Extract the (x, y) coordinate from the center of the cell holding the provided text.  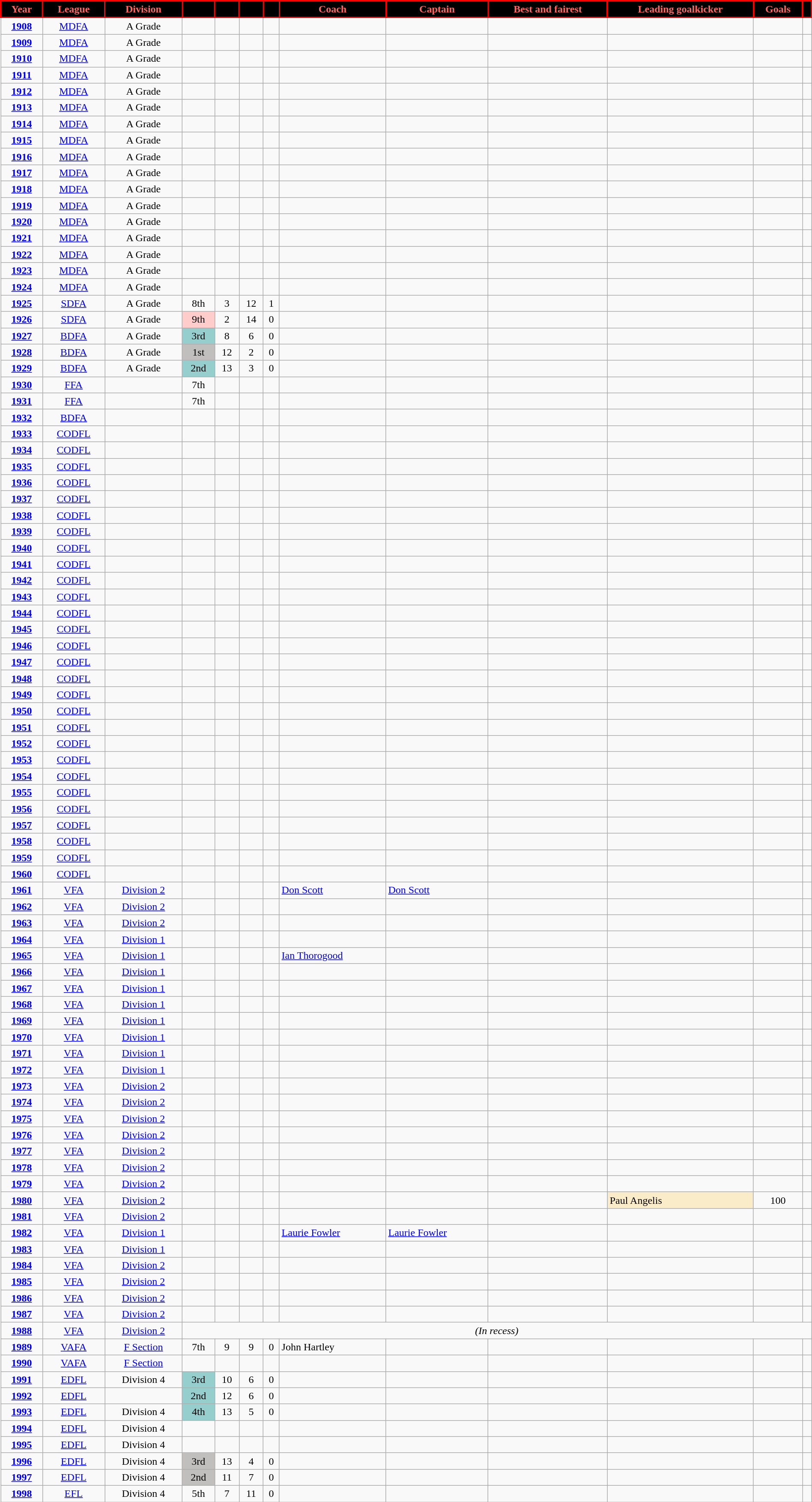
Year (22, 9)
1942 (22, 580)
1924 (22, 287)
1964 (22, 939)
1940 (22, 548)
1966 (22, 972)
1929 (22, 368)
1954 (22, 776)
1991 (22, 1379)
1936 (22, 483)
1987 (22, 1314)
1990 (22, 1363)
1944 (22, 613)
1947 (22, 662)
1953 (22, 760)
1917 (22, 173)
1928 (22, 352)
5 (251, 1412)
1943 (22, 597)
1957 (22, 825)
1968 (22, 1005)
1920 (22, 222)
1988 (22, 1331)
1977 (22, 1151)
1908 (22, 26)
1989 (22, 1347)
1959 (22, 858)
9th (198, 320)
4th (198, 1412)
1912 (22, 91)
1963 (22, 923)
Captain (437, 9)
1965 (22, 955)
1918 (22, 189)
1978 (22, 1167)
1927 (22, 336)
1911 (22, 75)
1960 (22, 874)
Leading goalkicker (680, 9)
1910 (22, 59)
1945 (22, 629)
League (74, 9)
1976 (22, 1135)
1967 (22, 988)
1939 (22, 532)
1994 (22, 1428)
1933 (22, 434)
1996 (22, 1461)
1921 (22, 238)
1950 (22, 711)
1980 (22, 1200)
1938 (22, 515)
1923 (22, 271)
1925 (22, 303)
1962 (22, 907)
1946 (22, 646)
1 (272, 303)
1992 (22, 1396)
1973 (22, 1086)
1995 (22, 1445)
1915 (22, 140)
10 (227, 1379)
Paul Angelis (680, 1200)
1997 (22, 1477)
1st (198, 352)
5th (198, 1493)
1919 (22, 205)
1971 (22, 1053)
1909 (22, 42)
1956 (22, 809)
1914 (22, 124)
8 (227, 336)
1955 (22, 793)
Division (144, 9)
EFL (74, 1493)
1979 (22, 1184)
1949 (22, 694)
Best and fairest (548, 9)
Ian Thorogood (332, 955)
1983 (22, 1249)
100 (778, 1200)
1961 (22, 890)
8th (198, 303)
1974 (22, 1102)
John Hartley (332, 1347)
1982 (22, 1233)
1975 (22, 1119)
1986 (22, 1298)
1916 (22, 156)
1934 (22, 450)
Goals (778, 9)
Coach (332, 9)
1930 (22, 385)
1922 (22, 254)
1981 (22, 1216)
1951 (22, 727)
1952 (22, 744)
1985 (22, 1282)
1926 (22, 320)
1935 (22, 467)
1972 (22, 1070)
1998 (22, 1493)
1984 (22, 1266)
1958 (22, 841)
1937 (22, 499)
1948 (22, 678)
1969 (22, 1021)
1993 (22, 1412)
1913 (22, 108)
(In recess) (497, 1331)
1970 (22, 1037)
1932 (22, 417)
4 (251, 1461)
1931 (22, 401)
1941 (22, 564)
14 (251, 320)
